Determine the (X, Y) coordinate at the center of the cell enclosing the given text.  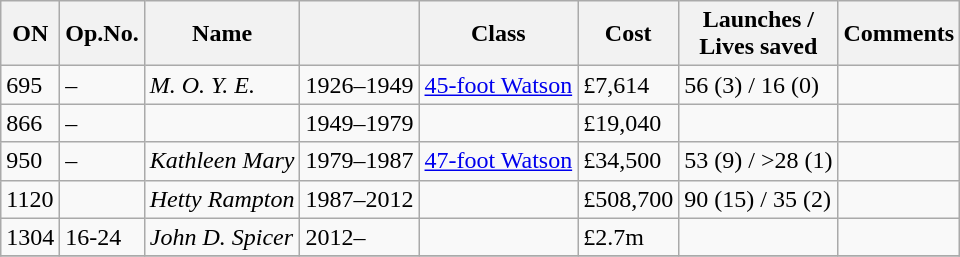
Class (498, 34)
47-foot Watson (498, 161)
Hetty Rampton (222, 199)
2012– (360, 237)
1949–1979 (360, 123)
1120 (30, 199)
950 (30, 161)
John D. Spicer (222, 237)
1926–1949 (360, 85)
ON (30, 34)
Kathleen Mary (222, 161)
Cost (628, 34)
1304 (30, 237)
£2.7m (628, 237)
695 (30, 85)
£19,040 (628, 123)
45-foot Watson (498, 85)
£508,700 (628, 199)
Launches /Lives saved (758, 34)
866 (30, 123)
Comments (899, 34)
53 (9) / >28 (1) (758, 161)
16-24 (102, 237)
1987–2012 (360, 199)
1979–1987 (360, 161)
M. O. Y. E. (222, 85)
Op.No. (102, 34)
£34,500 (628, 161)
56 (3) / 16 (0) (758, 85)
90 (15) / 35 (2) (758, 199)
£7,614 (628, 85)
Name (222, 34)
